Locate the cell with the specified text and output its [x, y] center coordinate. 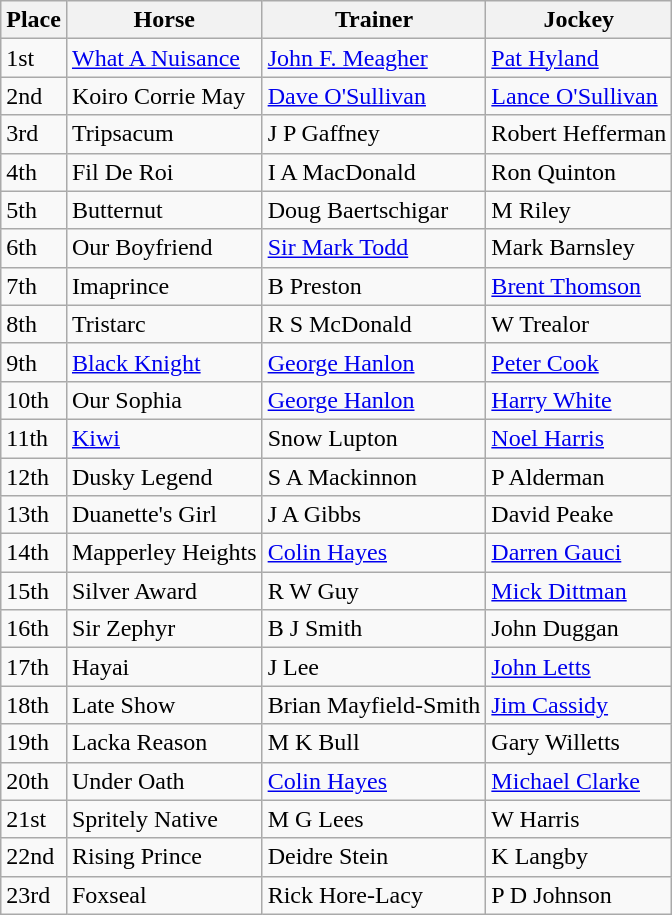
2nd [34, 96]
R W Guy [374, 591]
Our Boyfriend [164, 248]
Ron Quinton [579, 172]
Tripsacum [164, 134]
I A MacDonald [374, 172]
14th [34, 553]
10th [34, 400]
6th [34, 248]
Jockey [579, 20]
Mapperley Heights [164, 553]
J Lee [374, 667]
Spritely Native [164, 819]
David Peake [579, 515]
11th [34, 438]
13th [34, 515]
1st [34, 58]
Duanette's Girl [164, 515]
Butternut [164, 210]
Robert Hefferman [579, 134]
John Duggan [579, 629]
Sir Mark Todd [374, 248]
Pat Hyland [579, 58]
Jim Cassidy [579, 705]
John F. Meagher [374, 58]
Lacka Reason [164, 743]
23rd [34, 895]
Horse [164, 20]
Tristarc [164, 324]
R S McDonald [374, 324]
Deidre Stein [374, 857]
W Harris [579, 819]
Darren Gauci [579, 553]
Harry White [579, 400]
S A Mackinnon [374, 477]
15th [34, 591]
22nd [34, 857]
P D Johnson [579, 895]
Fil De Roi [164, 172]
M K Bull [374, 743]
B Preston [374, 286]
Brent Thomson [579, 286]
P Alderman [579, 477]
Rick Hore-Lacy [374, 895]
Noel Harris [579, 438]
19th [34, 743]
Black Knight [164, 362]
Place [34, 20]
18th [34, 705]
Dusky Legend [164, 477]
7th [34, 286]
John Letts [579, 667]
8th [34, 324]
B J Smith [374, 629]
Gary Willetts [579, 743]
Silver Award [164, 591]
Late Show [164, 705]
Michael Clarke [579, 781]
Lance O'Sullivan [579, 96]
21st [34, 819]
M G Lees [374, 819]
3rd [34, 134]
K Langby [579, 857]
Mark Barnsley [579, 248]
4th [34, 172]
9th [34, 362]
Koiro Corrie May [164, 96]
W Trealor [579, 324]
Brian Mayfield-Smith [374, 705]
Snow Lupton [374, 438]
Peter Cook [579, 362]
12th [34, 477]
Hayai [164, 667]
What A Nuisance [164, 58]
J P Gaffney [374, 134]
Doug Baertschigar [374, 210]
5th [34, 210]
J A Gibbs [374, 515]
M Riley [579, 210]
Imaprince [164, 286]
16th [34, 629]
Kiwi [164, 438]
Dave O'Sullivan [374, 96]
Sir Zephyr [164, 629]
Mick Dittman [579, 591]
Our Sophia [164, 400]
17th [34, 667]
Foxseal [164, 895]
Under Oath [164, 781]
20th [34, 781]
Trainer [374, 20]
Rising Prince [164, 857]
